From the cell containing the given text, extract its center point as [x, y] coordinate. 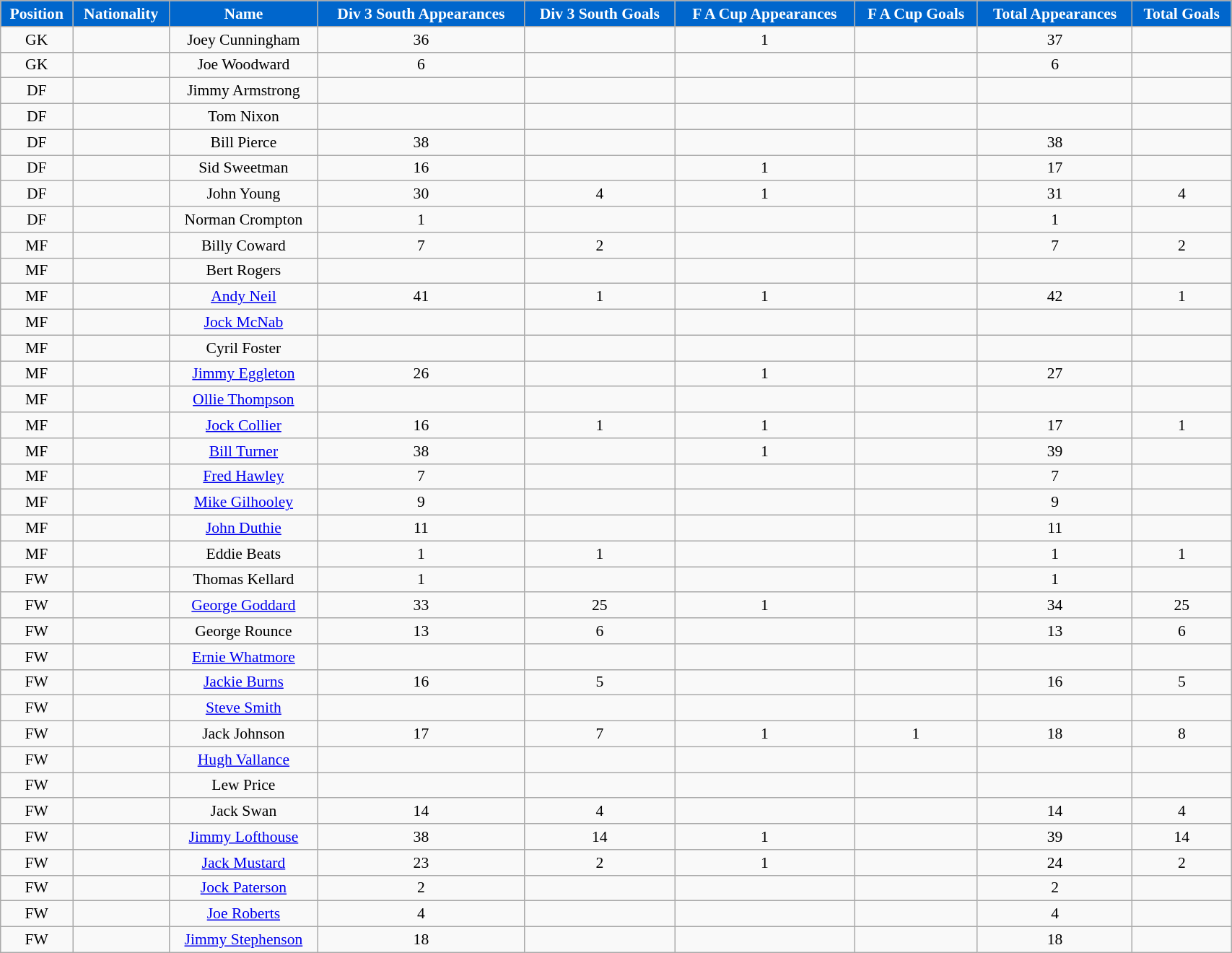
26 [421, 374]
8 [1182, 734]
Ernie Whatmore [244, 657]
Thomas Kellard [244, 580]
Jack Johnson [244, 734]
42 [1055, 297]
George Rounce [244, 631]
31 [1055, 194]
Eddie Beats [244, 554]
Andy Neil [244, 297]
24 [1055, 863]
Joe Roberts [244, 914]
23 [421, 863]
George Goddard [244, 606]
Jimmy Armstrong [244, 91]
Bill Pierce [244, 142]
Jimmy Stephenson [244, 940]
Div 3 South Goals [600, 14]
30 [421, 194]
Jock Paterson [244, 888]
Cyril Foster [244, 348]
Bert Rogers [244, 271]
Nationality [121, 14]
Jock Collier [244, 425]
Billy Coward [244, 245]
Fred Hawley [244, 476]
Jimmy Eggleton [244, 374]
John Duthie [244, 528]
Jock McNab [244, 323]
F A Cup Appearances [765, 14]
41 [421, 297]
Jimmy Lofthouse [244, 837]
34 [1055, 606]
John Young [244, 194]
Sid Sweetman [244, 168]
Joey Cunningham [244, 40]
Steve Smith [244, 708]
Hugh Vallance [244, 760]
Div 3 South Appearances [421, 14]
Tom Nixon [244, 117]
Total Goals [1182, 14]
Joe Woodward [244, 65]
Name [244, 14]
Mike Gilhooley [244, 502]
Jackie Burns [244, 682]
Jack Mustard [244, 863]
Lew Price [244, 786]
33 [421, 606]
Position [37, 14]
Norman Crompton [244, 219]
Total Appearances [1055, 14]
Ollie Thompson [244, 400]
Jack Swan [244, 811]
36 [421, 40]
37 [1055, 40]
F A Cup Goals [917, 14]
27 [1055, 374]
Bill Turner [244, 451]
